Return the (X, Y) coordinate for the center point of the cell that contains the specified text.  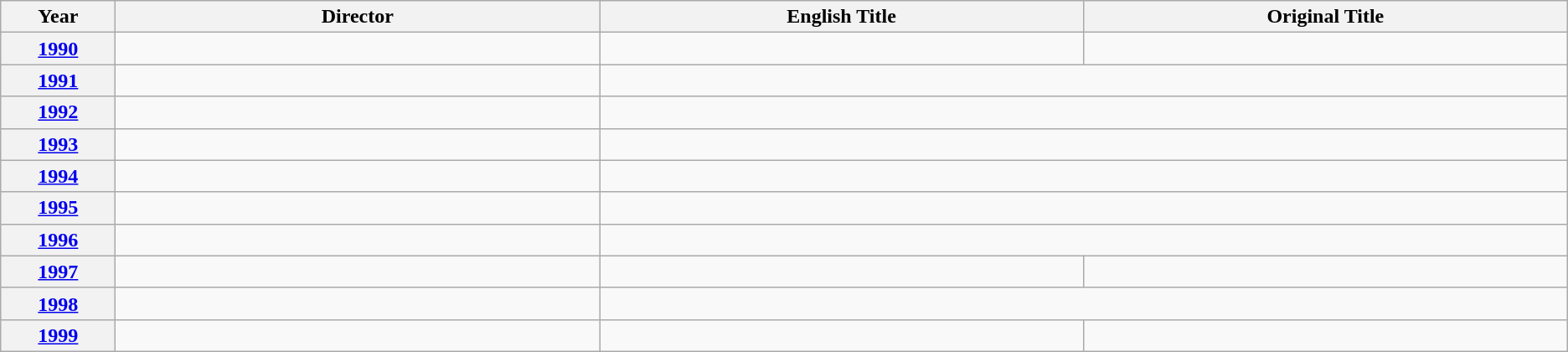
1991 (59, 80)
1997 (59, 272)
English Title (842, 17)
1994 (59, 176)
Director (358, 17)
Year (59, 17)
1999 (59, 335)
1993 (59, 144)
1995 (59, 208)
1996 (59, 240)
1992 (59, 112)
1998 (59, 303)
Original Title (1325, 17)
1990 (59, 49)
